Extract the (x, y) coordinate from the center of the cell holding the provided text.  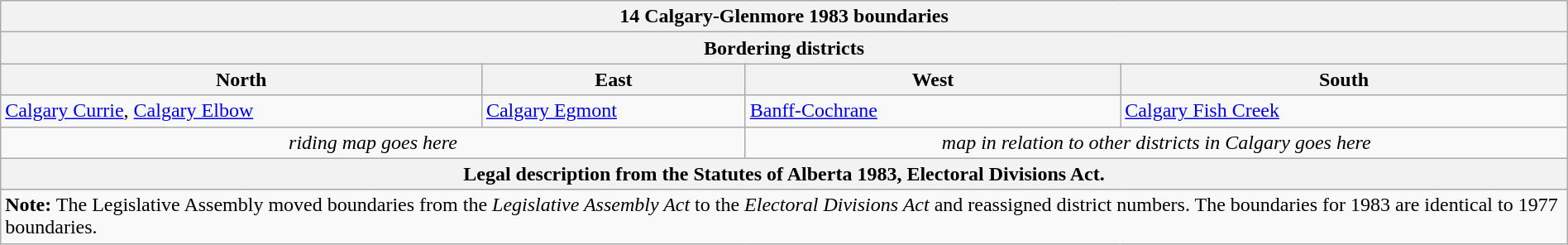
Legal description from the Statutes of Alberta 1983, Electoral Divisions Act. (784, 174)
Banff-Cochrane (933, 111)
map in relation to other districts in Calgary goes here (1156, 142)
Bordering districts (784, 48)
South (1344, 79)
Calgary Currie, Calgary Elbow (241, 111)
Calgary Fish Creek (1344, 111)
14 Calgary-Glenmore 1983 boundaries (784, 17)
riding map goes here (373, 142)
East (614, 79)
North (241, 79)
West (933, 79)
Calgary Egmont (614, 111)
